Search for the cell housing the specified text and yield its (X, Y) center coordinate. 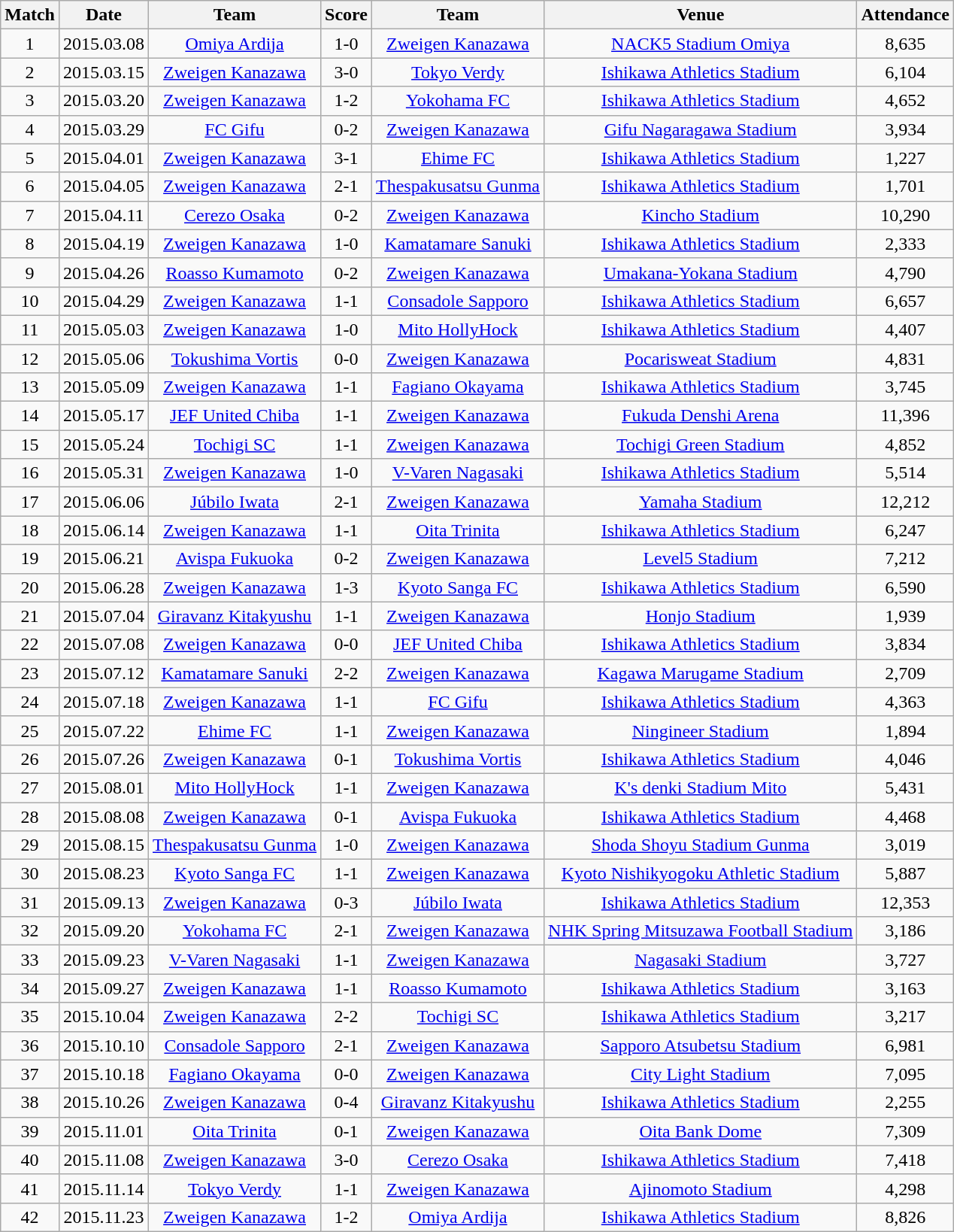
Nagasaki Stadium (701, 960)
2015.07.18 (104, 702)
7,309 (905, 1131)
Oita Bank Dome (701, 1131)
8 (30, 244)
City Light Stadium (701, 1074)
2015.06.06 (104, 502)
2015.10.26 (104, 1103)
Kincho Stadium (701, 215)
2015.06.28 (104, 587)
2015.04.05 (104, 187)
Pocarisweat Stadium (701, 359)
14 (30, 416)
2015.04.01 (104, 158)
4,852 (905, 445)
26 (30, 759)
36 (30, 1045)
2015.09.23 (104, 960)
2015.10.10 (104, 1045)
2015.04.26 (104, 272)
Venue (701, 15)
32 (30, 931)
2015.03.08 (104, 44)
4,468 (905, 816)
4,298 (905, 1188)
24 (30, 702)
2015.10.18 (104, 1074)
4,046 (905, 759)
NHK Spring Mitsuzawa Football Stadium (701, 931)
2 (30, 72)
3,727 (905, 960)
4,831 (905, 359)
4,363 (905, 702)
9 (30, 272)
1-3 (347, 587)
40 (30, 1160)
29 (30, 845)
2015.07.08 (104, 645)
Match (30, 15)
0-3 (347, 903)
2015.07.04 (104, 616)
19 (30, 559)
2015.05.31 (104, 473)
1,227 (905, 158)
39 (30, 1131)
4 (30, 129)
2015.05.09 (104, 387)
Level5 Stadium (701, 559)
22 (30, 645)
30 (30, 874)
2015.03.15 (104, 72)
10 (30, 301)
2015.08.08 (104, 816)
5,514 (905, 473)
2015.11.23 (104, 1217)
Score (347, 15)
17 (30, 502)
21 (30, 616)
Gifu Nagaragawa Stadium (701, 129)
4,407 (905, 329)
2015.08.23 (104, 874)
2015.06.21 (104, 559)
35 (30, 1017)
37 (30, 1074)
2015.03.29 (104, 129)
2015.09.13 (104, 903)
33 (30, 960)
41 (30, 1188)
1 (30, 44)
10,290 (905, 215)
7,212 (905, 559)
42 (30, 1217)
11,396 (905, 416)
3,834 (905, 645)
2015.03.20 (104, 101)
5,431 (905, 787)
Honjo Stadium (701, 616)
2015.09.20 (104, 931)
2015.10.04 (104, 1017)
3,186 (905, 931)
4,790 (905, 272)
2015.05.24 (104, 445)
2015.11.01 (104, 1131)
4,652 (905, 101)
2015.04.19 (104, 244)
2015.08.15 (104, 845)
3,934 (905, 129)
Umakana-Yokana Stadium (701, 272)
7 (30, 215)
2,333 (905, 244)
31 (30, 903)
Ajinomoto Stadium (701, 1188)
7,095 (905, 1074)
12,353 (905, 903)
3-1 (347, 158)
Sapporo Atsubetsu Stadium (701, 1045)
0-4 (347, 1103)
2015.04.11 (104, 215)
3,217 (905, 1017)
8,635 (905, 44)
Fukuda Denshi Arena (701, 416)
6,247 (905, 530)
2015.07.22 (104, 730)
23 (30, 673)
2015.05.17 (104, 416)
12 (30, 359)
Attendance (905, 15)
2015.06.14 (104, 530)
K's denki Stadium Mito (701, 787)
13 (30, 387)
6 (30, 187)
12,212 (905, 502)
20 (30, 587)
16 (30, 473)
25 (30, 730)
Shoda Shoyu Stadium Gunma (701, 845)
3,163 (905, 988)
2015.09.27 (104, 988)
2,255 (905, 1103)
5 (30, 158)
2015.11.08 (104, 1160)
2015.05.03 (104, 329)
7,418 (905, 1160)
6,590 (905, 587)
1,894 (905, 730)
Ningineer Stadium (701, 730)
Date (104, 15)
Kyoto Nishikyogoku Athletic Stadium (701, 874)
NACK5 Stadium Omiya (701, 44)
6,657 (905, 301)
2015.07.26 (104, 759)
Kagawa Marugame Stadium (701, 673)
2015.05.06 (104, 359)
3,745 (905, 387)
1,701 (905, 187)
3,019 (905, 845)
6,104 (905, 72)
1,939 (905, 616)
Tochigi Green Stadium (701, 445)
18 (30, 530)
5,887 (905, 874)
6,981 (905, 1045)
2015.04.29 (104, 301)
3 (30, 101)
38 (30, 1103)
2015.11.14 (104, 1188)
11 (30, 329)
15 (30, 445)
2015.07.12 (104, 673)
28 (30, 816)
8,826 (905, 1217)
27 (30, 787)
2015.08.01 (104, 787)
2,709 (905, 673)
34 (30, 988)
Yamaha Stadium (701, 502)
